Determine the [X, Y] coordinate at the center of the cell enclosing the given text.  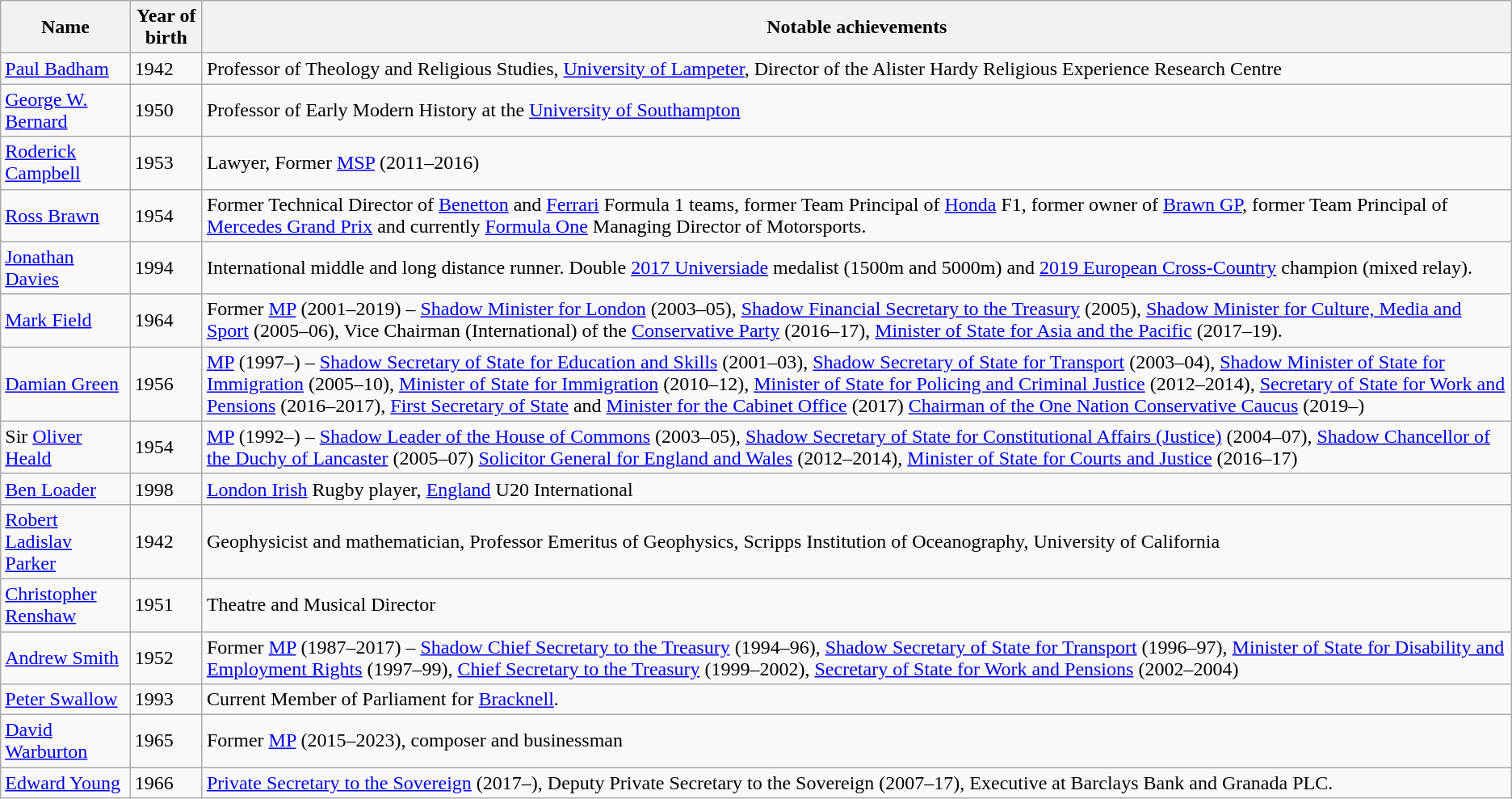
Year of birth [166, 27]
Peter Swallow [65, 700]
Theatre and Musical Director [856, 604]
Sir Oliver Heald [65, 448]
Edward Young [65, 783]
Notable achievements [856, 27]
Christopher Renshaw [65, 604]
Private Secretary to the Sovereign (2017–), Deputy Private Secretary to the Sovereign (2007–17), Executive at Barclays Bank and Granada PLC. [856, 783]
London Irish Rugby player, England U20 International [856, 489]
Professor of Early Modern History at the University of Southampton [856, 110]
Professor of Theology and Religious Studies, University of Lampeter, Director of the Alister Hardy Religious Experience Research Centre [856, 69]
George W. Bernard [65, 110]
Damian Green [65, 384]
1950 [166, 110]
1994 [166, 268]
Current Member of Parliament for Bracknell. [856, 700]
Name [65, 27]
1953 [166, 163]
1951 [166, 604]
Robert Ladislav Parker [65, 541]
1956 [166, 384]
1966 [166, 783]
Jonathan Davies [65, 268]
1998 [166, 489]
1964 [166, 320]
Geophysicist and mathematician, Professor Emeritus of Geophysics, Scripps Institution of Oceanography, University of California [856, 541]
Andrew Smith [65, 658]
Lawyer, Former MSP (2011–2016) [856, 163]
1952 [166, 658]
Roderick Campbell [65, 163]
Paul Badham [65, 69]
David Warburton [65, 742]
Former MP (2015–2023), composer and businessman [856, 742]
1965 [166, 742]
Ben Loader [65, 489]
Ross Brawn [65, 215]
Mark Field [65, 320]
1993 [166, 700]
